Return the [X, Y] coordinate for the center point of the cell that contains the specified text.  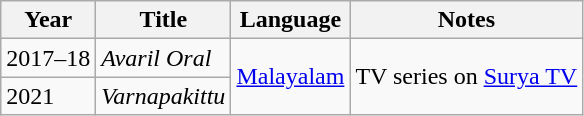
Language [290, 20]
Varnapakittu [164, 96]
2017–18 [48, 58]
Avaril Oral [164, 58]
Notes [466, 20]
Year [48, 20]
Malayalam [290, 77]
Title [164, 20]
TV series on Surya TV [466, 77]
2021 [48, 96]
